Detect which cell encompasses the target text, then output its (x, y) center coordinate. 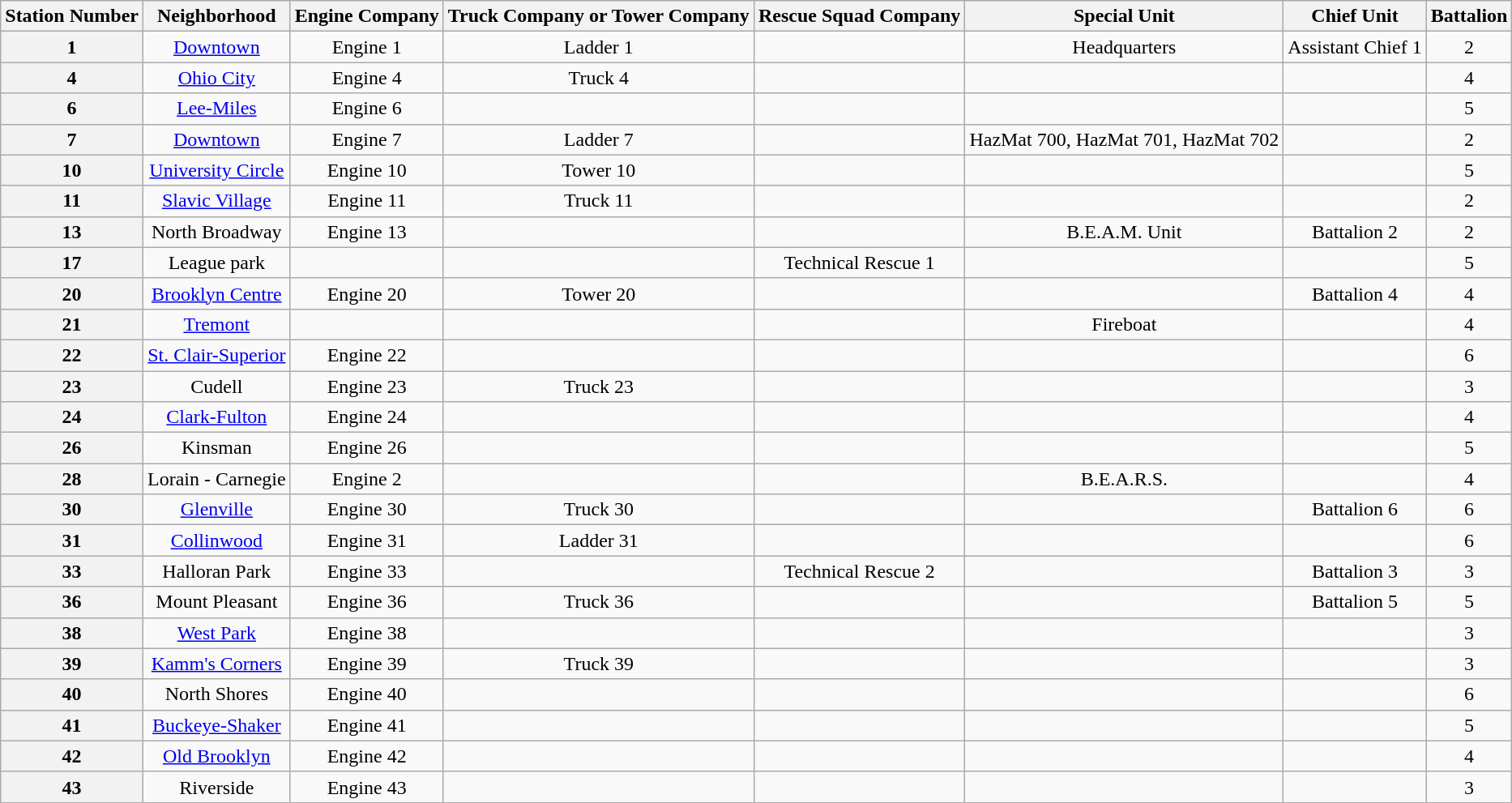
Engine 43 (366, 787)
Mount Pleasant (216, 602)
Engine 33 (366, 571)
Truck 23 (598, 387)
Slavic Village (216, 201)
Truck 4 (598, 78)
Tower 20 (598, 293)
Engine 7 (366, 139)
West Park (216, 633)
10 (72, 170)
40 (72, 694)
Special Unit (1125, 16)
North Shores (216, 694)
Truck Company or Tower Company (598, 16)
Engine 23 (366, 387)
Buckeye-Shaker (216, 725)
Engine 42 (366, 756)
B.E.A.M. Unit (1125, 232)
Battalion 4 (1355, 293)
Fireboat (1125, 324)
Engine 10 (366, 170)
41 (72, 725)
30 (72, 510)
Engine 11 (366, 201)
38 (72, 633)
Engine 31 (366, 540)
Truck 39 (598, 664)
Collinwood (216, 540)
League park (216, 263)
23 (72, 387)
11 (72, 201)
Tower 10 (598, 170)
26 (72, 448)
Battalion 2 (1355, 232)
Engine 1 (366, 47)
Engine 2 (366, 479)
Battalion 6 (1355, 510)
Engine 13 (366, 232)
Engine 20 (366, 293)
Battalion 5 (1355, 602)
Kamm's Corners (216, 664)
Ladder 31 (598, 540)
Truck 36 (598, 602)
Glenville (216, 510)
Ladder 1 (598, 47)
Engine 4 (366, 78)
Old Brooklyn (216, 756)
Engine 39 (366, 664)
St. Clair-Superior (216, 355)
Cudell (216, 387)
Truck 30 (598, 510)
22 (72, 355)
20 (72, 293)
Engine Company (366, 16)
21 (72, 324)
Engine 24 (366, 417)
36 (72, 602)
Brooklyn Centre (216, 293)
42 (72, 756)
Lorain - Carnegie (216, 479)
Technical Rescue 2 (859, 571)
28 (72, 479)
1 (72, 47)
Truck 11 (598, 201)
Engine 22 (366, 355)
Riverside (216, 787)
North Broadway (216, 232)
39 (72, 664)
33 (72, 571)
43 (72, 787)
Rescue Squad Company (859, 16)
Station Number (72, 16)
Clark-Fulton (216, 417)
Engine 6 (366, 109)
Lee-Miles (216, 109)
Halloran Park (216, 571)
31 (72, 540)
Engine 38 (366, 633)
Technical Rescue 1 (859, 263)
7 (72, 139)
Neighborhood (216, 16)
Headquarters (1125, 47)
Assistant Chief 1 (1355, 47)
Engine 30 (366, 510)
HazMat 700, HazMat 701, HazMat 702 (1125, 139)
Chief Unit (1355, 16)
Engine 40 (366, 694)
Engine 26 (366, 448)
13 (72, 232)
24 (72, 417)
B.E.A.R.S. (1125, 479)
Tremont (216, 324)
Engine 36 (366, 602)
Ohio City (216, 78)
University Circle (216, 170)
Kinsman (216, 448)
Engine 41 (366, 725)
17 (72, 263)
Battalion (1469, 16)
Ladder 7 (598, 139)
Battalion 3 (1355, 571)
